Output the (x, y) coordinate of the center of the cell containing the given text.  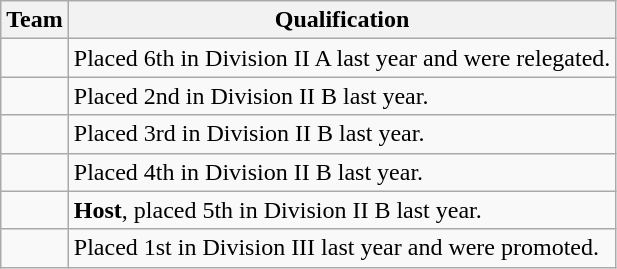
Placed 1st in Division III last year and were promoted. (342, 248)
Placed 6th in Division II A last year and were relegated. (342, 58)
Host, placed 5th in Division II B last year. (342, 210)
Placed 3rd in Division II B last year. (342, 134)
Qualification (342, 20)
Placed 4th in Division II B last year. (342, 172)
Placed 2nd in Division II B last year. (342, 96)
Team (35, 20)
